Output the (x, y) coordinate of the center of the cell containing the given text.  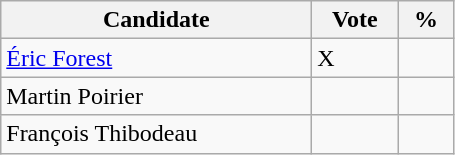
Martin Poirier (156, 96)
Candidate (156, 20)
Vote (355, 20)
% (426, 20)
François Thibodeau (156, 134)
Éric Forest (156, 58)
X (355, 58)
